Determine the (X, Y) coordinate at the center of the cell enclosing the given text.  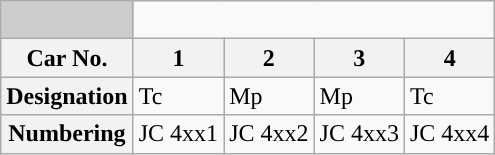
JC 4xx1 (178, 134)
2 (269, 58)
Designation (67, 96)
JC 4xx2 (269, 134)
JC 4xx3 (359, 134)
Car No. (67, 58)
4 (449, 58)
1 (178, 58)
Numbering (67, 134)
3 (359, 58)
JC 4xx4 (449, 134)
